Identify which cell holds the provided text, then report its (X, Y) central coordinate. 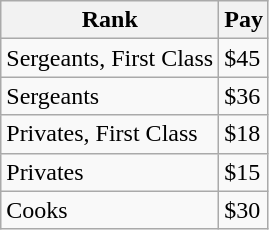
$18 (244, 134)
$36 (244, 96)
$30 (244, 210)
$15 (244, 172)
Privates, First Class (110, 134)
Rank (110, 20)
Cooks (110, 210)
Sergeants (110, 96)
$45 (244, 58)
Sergeants, First Class (110, 58)
Pay (244, 20)
Privates (110, 172)
